Search for the cell housing the specified text and yield its (x, y) center coordinate. 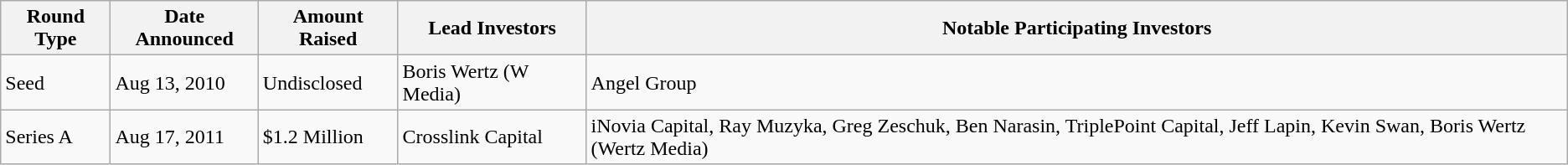
Amount Raised (328, 28)
$1.2 Million (328, 137)
Crosslink Capital (493, 137)
iNovia Capital, Ray Muzyka, Greg Zeschuk, Ben Narasin, TriplePoint Capital, Jeff Lapin, Kevin Swan, Boris Wertz (Wertz Media) (1077, 137)
Notable Participating Investors (1077, 28)
Date Announced (184, 28)
Undisclosed (328, 82)
Series A (55, 137)
Angel Group (1077, 82)
Boris Wertz (W Media) (493, 82)
Aug 13, 2010 (184, 82)
Lead Investors (493, 28)
Round Type (55, 28)
Seed (55, 82)
Aug 17, 2011 (184, 137)
